Search for the cell housing the specified text and yield its (x, y) center coordinate. 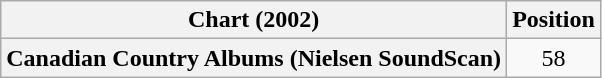
Chart (2002) (254, 20)
Canadian Country Albums (Nielsen SoundScan) (254, 58)
Position (554, 20)
58 (554, 58)
